Locate the cell with the specified text and output its (x, y) center coordinate. 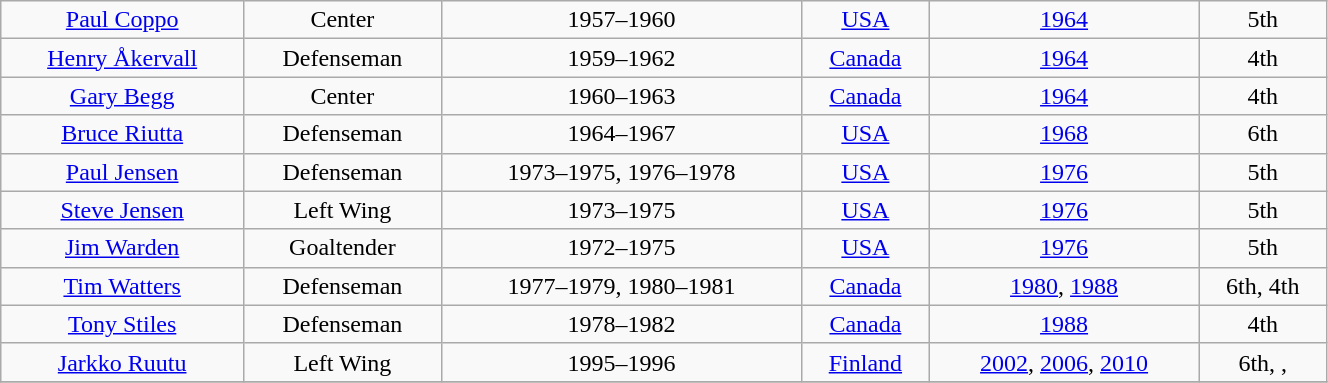
Finland (866, 362)
Goaltender (343, 248)
6th (1262, 134)
1988 (1064, 324)
1968 (1064, 134)
1964–1967 (622, 134)
Gary Begg (122, 96)
1960–1963 (622, 96)
Tony Stiles (122, 324)
Paul Coppo (122, 20)
6th, , (1262, 362)
2002, 2006, 2010 (1064, 362)
Steve Jensen (122, 210)
1973–1975, 1976–1978 (622, 172)
1995–1996 (622, 362)
Jarkko Ruutu (122, 362)
Henry Åkervall (122, 58)
6th, 4th (1262, 286)
Jim Warden (122, 248)
1980, 1988 (1064, 286)
Bruce Riutta (122, 134)
1977–1979, 1980–1981 (622, 286)
1957–1960 (622, 20)
1973–1975 (622, 210)
1972–1975 (622, 248)
Paul Jensen (122, 172)
1978–1982 (622, 324)
Tim Watters (122, 286)
1959–1962 (622, 58)
